Capture the cell that displays the provided text and extract its [X, Y] central coordinate. 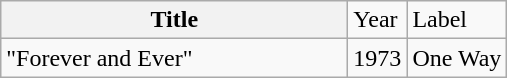
Title [174, 20]
1973 [378, 58]
Label [457, 20]
"Forever and Ever" [174, 58]
One Way [457, 58]
Year [378, 20]
